Output the (x, y) coordinate of the center of the cell containing the given text.  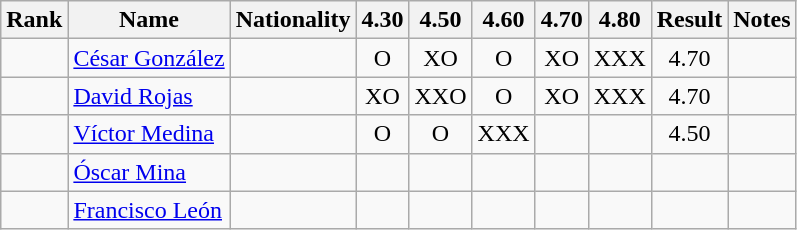
4.30 (382, 20)
David Rojas (149, 96)
Notes (762, 20)
Rank (34, 20)
César González (149, 58)
4.60 (504, 20)
XXO (440, 96)
Nationality (293, 20)
Víctor Medina (149, 134)
4.80 (620, 20)
Result (689, 20)
Francisco León (149, 210)
Name (149, 20)
Óscar Mina (149, 172)
